Output the (x, y) coordinate of the center of the cell containing the given text.  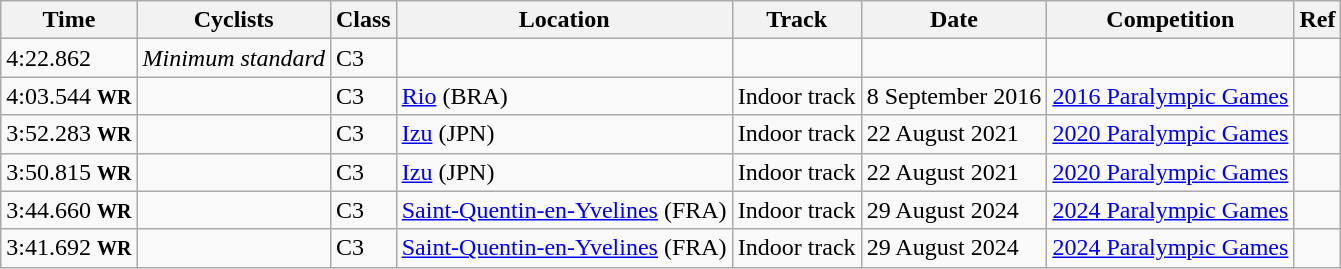
3:44.660 WR (69, 210)
4:22.862 (69, 58)
4:03.544 WR (69, 96)
3:52.283 WR (69, 134)
2016 Paralympic Games (1170, 96)
Date (954, 20)
Competition (1170, 20)
Track (796, 20)
3:41.692 WR (69, 248)
Cyclists (234, 20)
Time (69, 20)
Class (363, 20)
8 September 2016 (954, 96)
3:50.815 WR (69, 172)
Ref (1318, 20)
Location (564, 20)
Minimum standard (234, 58)
Rio (BRA) (564, 96)
